Capture the cell that displays the provided text and extract its [X, Y] central coordinate. 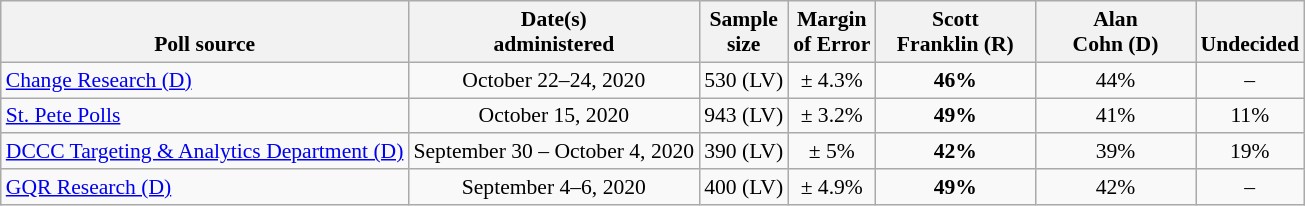
± 3.2% [832, 116]
39% [1115, 152]
October 22–24, 2020 [554, 80]
September 4–6, 2020 [554, 187]
DCCC Targeting & Analytics Department (D) [205, 152]
Change Research (D) [205, 80]
943 (LV) [744, 116]
± 4.9% [832, 187]
390 (LV) [744, 152]
± 4.3% [832, 80]
Samplesize [744, 32]
ScottFranklin (R) [955, 32]
± 5% [832, 152]
St. Pete Polls [205, 116]
530 (LV) [744, 80]
Undecided [1250, 32]
400 (LV) [744, 187]
44% [1115, 80]
Date(s)administered [554, 32]
46% [955, 80]
11% [1250, 116]
AlanCohn (D) [1115, 32]
41% [1115, 116]
19% [1250, 152]
Marginof Error [832, 32]
GQR Research (D) [205, 187]
September 30 – October 4, 2020 [554, 152]
October 15, 2020 [554, 116]
Poll source [205, 32]
